Output the [x, y] coordinate of the center of the cell containing the given text.  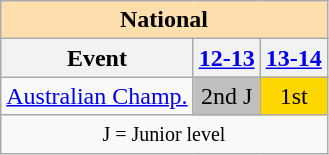
Australian Champ. [97, 96]
12-13 [226, 58]
Event [97, 58]
13-14 [294, 58]
2nd J [226, 96]
National [164, 20]
1st [294, 96]
J = Junior level [164, 134]
